Identify which cell holds the provided text, then report its (X, Y) central coordinate. 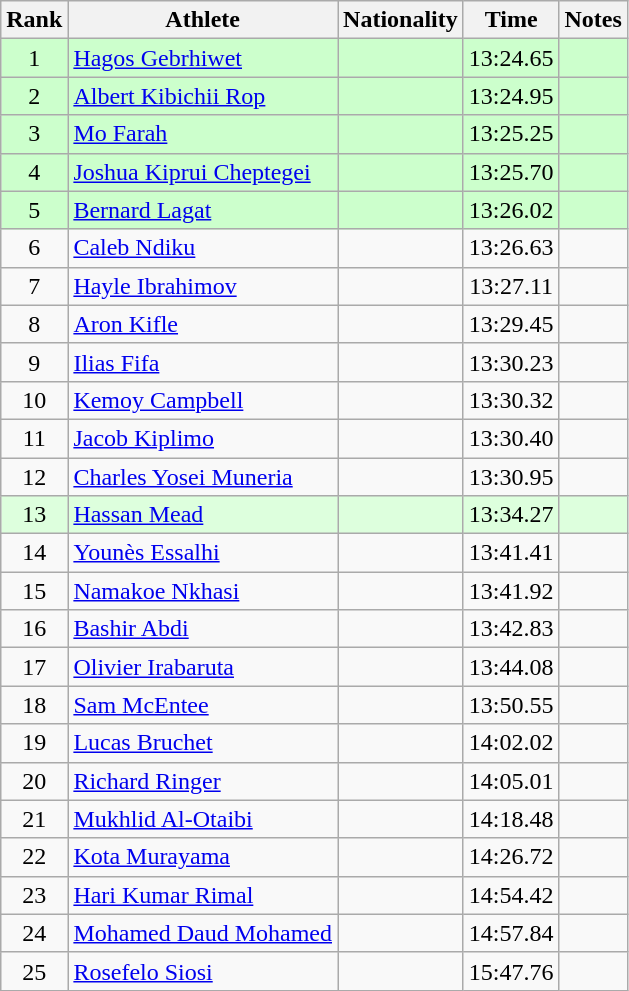
22 (34, 857)
24 (34, 933)
13:30.95 (511, 477)
25 (34, 971)
13:26.02 (511, 210)
2 (34, 96)
4 (34, 172)
14:54.42 (511, 895)
11 (34, 438)
15:47.76 (511, 971)
Rank (34, 20)
Rosefelo Siosi (203, 971)
Hagos Gebrhiwet (203, 58)
13:26.63 (511, 248)
Kota Murayama (203, 857)
Kemoy Campbell (203, 400)
14:05.01 (511, 781)
13 (34, 515)
Time (511, 20)
Caleb Ndiku (203, 248)
Jacob Kiplimo (203, 438)
13:24.65 (511, 58)
13:30.32 (511, 400)
Sam McEntee (203, 705)
13:50.55 (511, 705)
13:34.27 (511, 515)
19 (34, 743)
21 (34, 819)
Namakoe Nkhasi (203, 591)
18 (34, 705)
13:25.70 (511, 172)
Joshua Kiprui Cheptegei (203, 172)
Younès Essalhi (203, 553)
1 (34, 58)
5 (34, 210)
Hari Kumar Rimal (203, 895)
13:44.08 (511, 667)
13:25.25 (511, 134)
Bashir Abdi (203, 629)
16 (34, 629)
13:41.41 (511, 553)
8 (34, 324)
13:24.95 (511, 96)
13:41.92 (511, 591)
9 (34, 362)
13:30.40 (511, 438)
Mukhlid Al-Otaibi (203, 819)
Athlete (203, 20)
Charles Yosei Muneria (203, 477)
15 (34, 591)
12 (34, 477)
13:42.83 (511, 629)
17 (34, 667)
Bernard Lagat (203, 210)
Notes (593, 20)
13:27.11 (511, 286)
Mohamed Daud Mohamed (203, 933)
Richard Ringer (203, 781)
14:57.84 (511, 933)
Albert Kibichii Rop (203, 96)
Hassan Mead (203, 515)
Mo Farah (203, 134)
23 (34, 895)
3 (34, 134)
14:18.48 (511, 819)
Nationality (401, 20)
14:02.02 (511, 743)
6 (34, 248)
Hayle Ibrahimov (203, 286)
Aron Kifle (203, 324)
13:29.45 (511, 324)
20 (34, 781)
13:30.23 (511, 362)
14 (34, 553)
Lucas Bruchet (203, 743)
Ilias Fifa (203, 362)
7 (34, 286)
Olivier Irabaruta (203, 667)
10 (34, 400)
14:26.72 (511, 857)
